Scan for the cell matching the given text and deliver its (X, Y) coordinate at center. 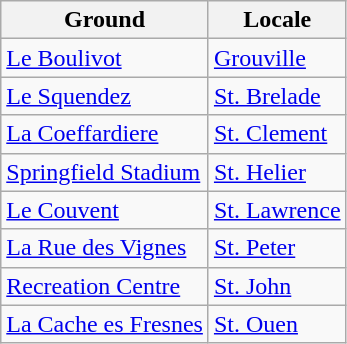
La Cache es Fresnes (105, 324)
Springfield Stadium (105, 172)
St. Lawrence (277, 210)
La Rue des Vignes (105, 248)
St. Brelade (277, 96)
Grouville (277, 58)
St. Helier (277, 172)
Ground (105, 20)
Le Squendez (105, 96)
St. Peter (277, 248)
Le Boulivot (105, 58)
Le Couvent (105, 210)
Locale (277, 20)
St. Clement (277, 134)
Recreation Centre (105, 286)
La Coeffardiere (105, 134)
St. Ouen (277, 324)
St. John (277, 286)
